Locate the cell with the specified text and output its (X, Y) center coordinate. 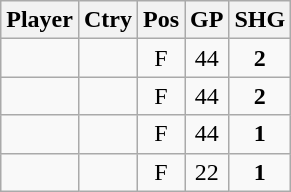
SHG (260, 20)
Pos (160, 20)
22 (207, 172)
Ctry (108, 20)
GP (207, 20)
Player (40, 20)
